Return the [X, Y] coordinate for the center point of the cell that contains the specified text.  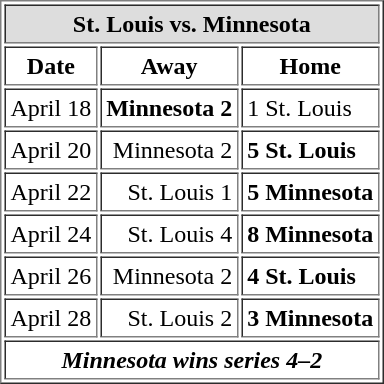
April 20 [50, 150]
April 24 [50, 234]
Away [169, 66]
St. Louis 1 [169, 192]
April 28 [50, 318]
5 Minnesota [310, 192]
April 26 [50, 276]
April 22 [50, 192]
Home [310, 66]
Date [50, 66]
St. Louis vs. Minnesota [192, 24]
8 Minnesota [310, 234]
Minnesota wins series 4–2 [192, 360]
April 18 [50, 108]
4 St. Louis [310, 276]
St. Louis 2 [169, 318]
3 Minnesota [310, 318]
1 St. Louis [310, 108]
St. Louis 4 [169, 234]
5 St. Louis [310, 150]
